Return the (x, y) coordinate for the center point of the cell that contains the specified text.  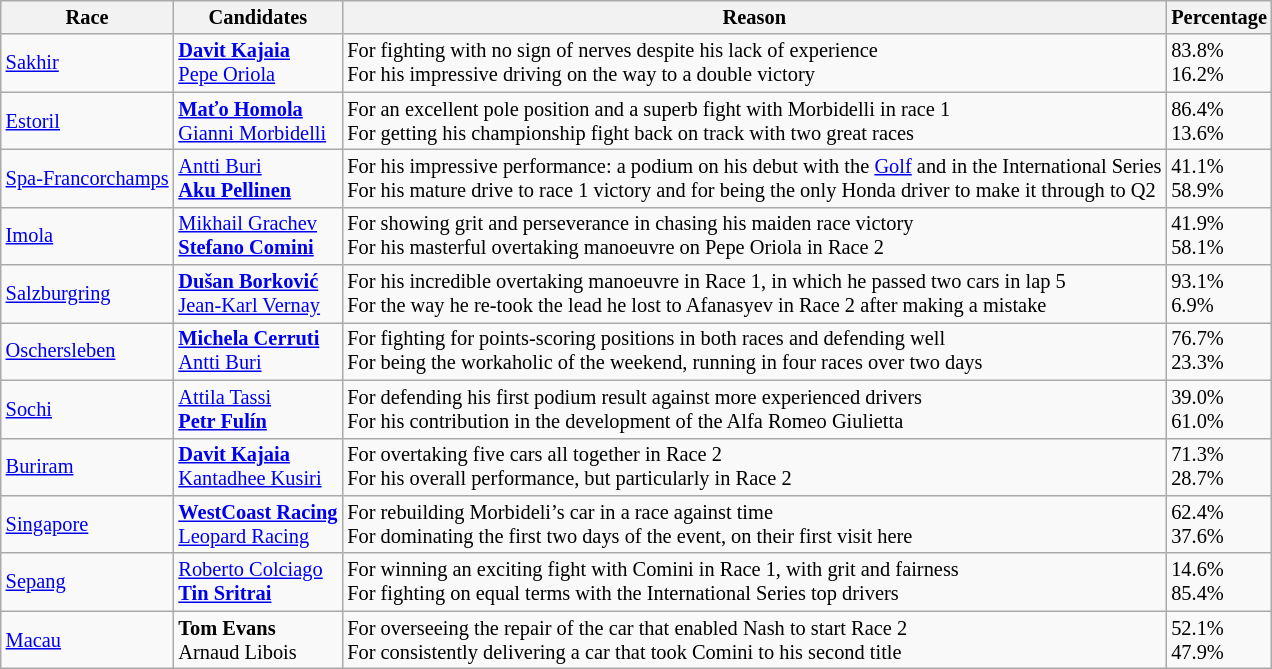
41.1%58.9% (1219, 178)
Singapore (88, 524)
Davit Kajaia Kantadhee Kusiri (258, 467)
Sochi (88, 409)
Race (88, 17)
For fighting with no sign of nerves despite his lack of experienceFor his impressive driving on the way to a double victory (754, 63)
39.0%61.0% (1219, 409)
For rebuilding Morbideli’s car in a race against timeFor dominating the first two days of the event, on their first visit here (754, 524)
62.4%37.6% (1219, 524)
Dušan Borković Jean-Karl Vernay (258, 294)
Macau (88, 640)
For winning an exciting fight with Comini in Race 1, with grit and fairnessFor fighting on equal terms with the International Series top drivers (754, 582)
Reason (754, 17)
Antti Buri Aku Pellinen (258, 178)
Estoril (88, 121)
Buriram (88, 467)
52.1%47.9% (1219, 640)
For overseeing the repair of the car that enabled Nash to start Race 2For consistently delivering a car that took Comini to his second title (754, 640)
Salzburgring (88, 294)
Candidates (258, 17)
Tom Evans Arnaud Libois (258, 640)
86.4%13.6% (1219, 121)
For an excellent pole position and a superb fight with Morbidelli in race 1For getting his championship fight back on track with two great races (754, 121)
Sepang (88, 582)
76.7%23.3% (1219, 351)
Mikhail Grachev Stefano Comini (258, 236)
41.9%58.1% (1219, 236)
Imola (88, 236)
Attila Tassi Petr Fulín (258, 409)
Sakhir (88, 63)
Maťo Homola Gianni Morbidelli (258, 121)
Davit Kajaia Pepe Oriola (258, 63)
83.8%16.2% (1219, 63)
Roberto Colciago Tin Sritrai (258, 582)
For showing grit and perseverance in chasing his maiden race victoryFor his masterful overtaking manoeuvre on Pepe Oriola in Race 2 (754, 236)
93.1%6.9% (1219, 294)
71.3%28.7% (1219, 467)
For overtaking five cars all together in Race 2For his overall performance, but particularly in Race 2 (754, 467)
Percentage (1219, 17)
Spa-Francorchamps (88, 178)
For defending his first podium result against more experienced driversFor his contribution in the development of the Alfa Romeo Giulietta (754, 409)
14.6%85.4% (1219, 582)
WestCoast Racing Leopard Racing (258, 524)
Oschersleben (88, 351)
Michela Cerruti Antti Buri (258, 351)
